From the cell containing the given text, extract its center point as [X, Y] coordinate. 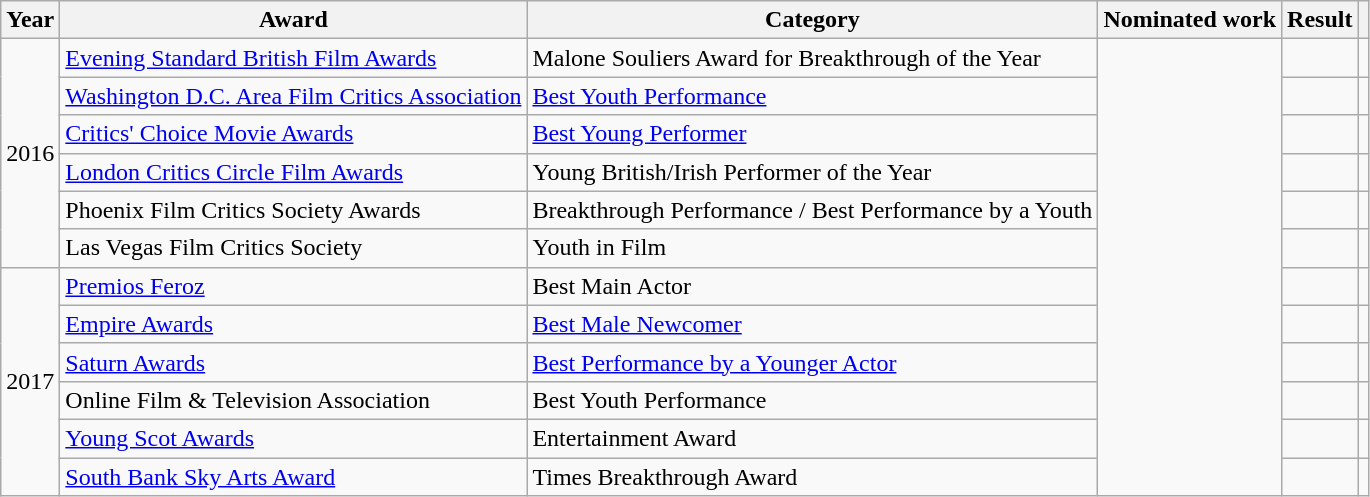
Award [294, 20]
Best Main Actor [812, 286]
Best Performance by a Younger Actor [812, 362]
Nominated work [1190, 20]
Critics' Choice Movie Awards [294, 134]
Entertainment Award [812, 438]
Las Vegas Film Critics Society [294, 248]
Premios Feroz [294, 286]
Best Male Newcomer [812, 324]
Saturn Awards [294, 362]
South Bank Sky Arts Award [294, 477]
Young Scot Awards [294, 438]
Times Breakthrough Award [812, 477]
Online Film & Television Association [294, 400]
Category [812, 20]
Youth in Film [812, 248]
Breakthrough Performance / Best Performance by a Youth [812, 210]
Young British/Irish Performer of the Year [812, 172]
Year [30, 20]
Empire Awards [294, 324]
Best Young Performer [812, 134]
2016 [30, 153]
Phoenix Film Critics Society Awards [294, 210]
Washington D.C. Area Film Critics Association [294, 96]
2017 [30, 381]
Malone Souliers Award for Breakthrough of the Year [812, 58]
London Critics Circle Film Awards [294, 172]
Evening Standard British Film Awards [294, 58]
Result [1320, 20]
